Locate the cell with the specified text and output its (X, Y) center coordinate. 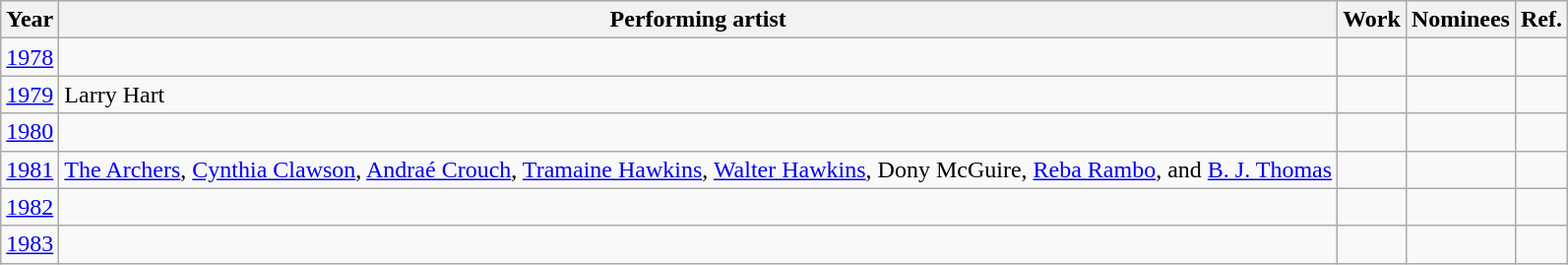
1979 (30, 95)
1981 (30, 169)
1978 (30, 57)
The Archers, Cynthia Clawson, Andraé Crouch, Tramaine Hawkins, Walter Hawkins, Dony McGuire, Reba Rambo, and B. J. Thomas (699, 169)
1983 (30, 244)
1980 (30, 132)
Performing artist (699, 20)
Work (1372, 20)
Year (30, 20)
Larry Hart (699, 95)
1982 (30, 207)
Ref. (1541, 20)
Nominees (1461, 20)
